For the text-containing cell, return its midpoint in (x, y) coordinate format. 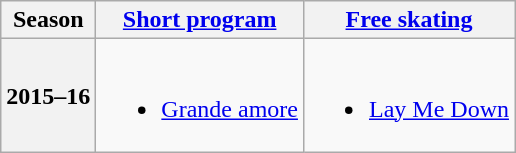
2015–16 (48, 96)
Season (48, 20)
Grande amore (200, 96)
Short program (200, 20)
Free skating (408, 20)
Lay Me Down (408, 96)
